For the text-containing cell, return its midpoint in [x, y] coordinate format. 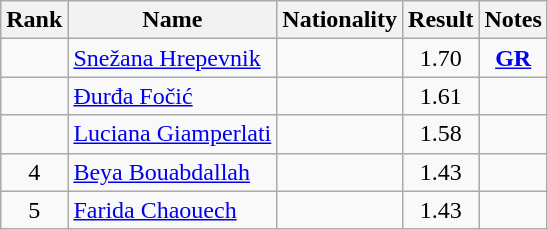
4 [34, 172]
5 [34, 210]
Luciana Giamperlati [172, 134]
1.58 [441, 134]
Result [441, 20]
GR [513, 58]
1.61 [441, 96]
Đurđa Fočić [172, 96]
Rank [34, 20]
Notes [513, 20]
Snežana Hrepevnik [172, 58]
Name [172, 20]
Beya Bouabdallah [172, 172]
Farida Chaouech [172, 210]
1.70 [441, 58]
Nationality [340, 20]
